Return (x, y) of the center of cell containing provided text 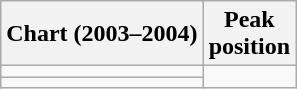
Chart (2003–2004) (102, 34)
Peakposition (249, 34)
